Return the [X, Y] coordinate for the center point of the cell that contains the specified text.  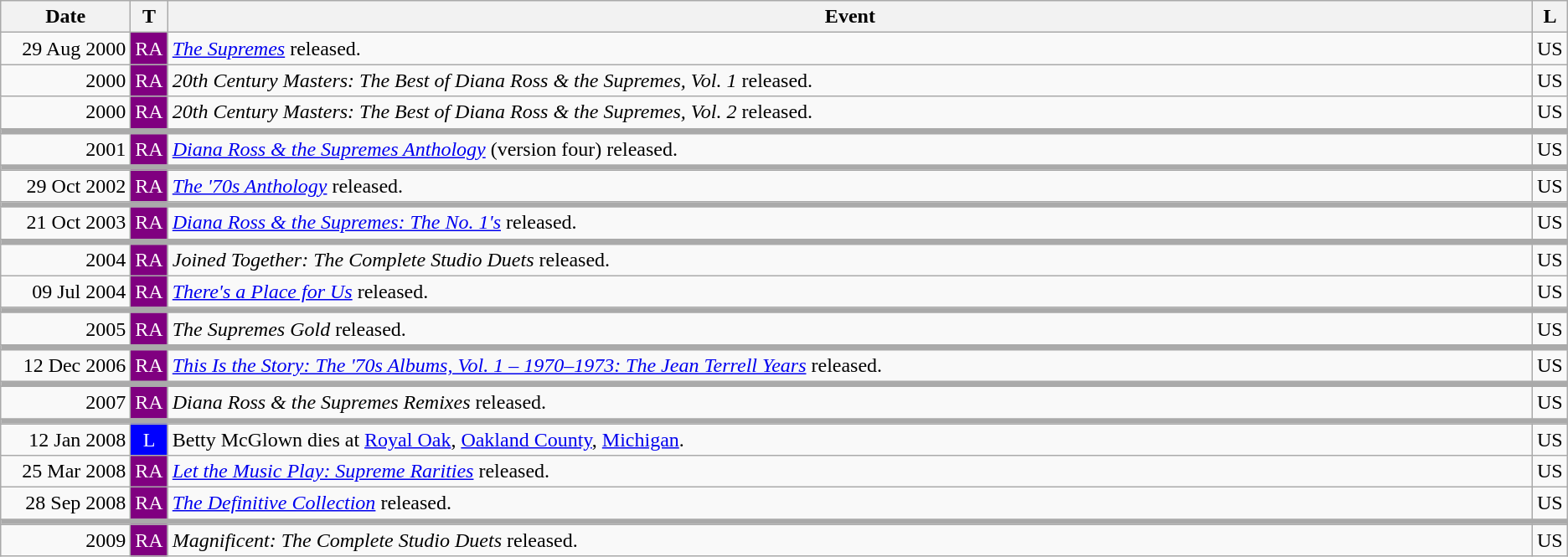
T [149, 17]
The Supremes Gold released. [849, 328]
2005 [65, 328]
20th Century Masters: The Best of Diana Ross & the Supremes, Vol. 1 released. [849, 80]
12 Dec 2006 [65, 365]
12 Jan 2008 [65, 440]
25 Mar 2008 [65, 472]
There's a Place for Us released. [849, 291]
29 Oct 2002 [65, 186]
28 Sep 2008 [65, 503]
Diana Ross & the Supremes Remixes released. [849, 402]
Let the Music Play: Supreme Rarities released. [849, 472]
2007 [65, 402]
Joined Together: The Complete Studio Duets released. [849, 260]
The Definitive Collection released. [849, 503]
Magnificent: The Complete Studio Duets released. [849, 540]
Betty McGlown dies at Royal Oak, Oakland County, Michigan. [849, 440]
Event [849, 17]
This Is the Story: The '70s Albums, Vol. 1 – 1970–1973: The Jean Terrell Years released. [849, 365]
Date [65, 17]
2004 [65, 260]
The '70s Anthology released. [849, 186]
Diana Ross & the Supremes: The No. 1's released. [849, 223]
29 Aug 2000 [65, 49]
The Supremes released. [849, 49]
2009 [65, 540]
21 Oct 2003 [65, 223]
20th Century Masters: The Best of Diana Ross & the Supremes, Vol. 2 released. [849, 112]
09 Jul 2004 [65, 291]
2001 [65, 149]
Diana Ross & the Supremes Anthology (version four) released. [849, 149]
